Scan for the cell matching the given text and deliver its [x, y] coordinate at center. 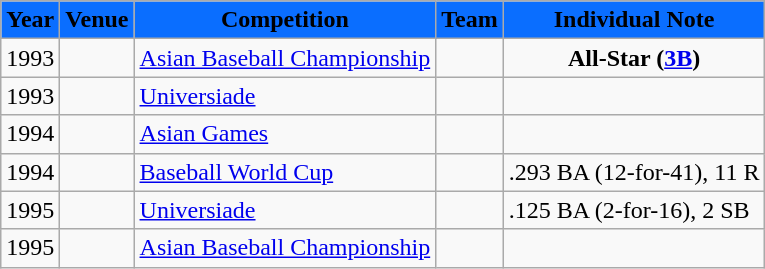
.125 BA (2-for-16), 2 SB [634, 210]
Team [470, 20]
Year [30, 20]
Venue [97, 20]
Individual Note [634, 20]
Asian Games [285, 134]
All-Star (3B) [634, 58]
Baseball World Cup [285, 172]
.293 BA (12-for-41), 11 R [634, 172]
Competition [285, 20]
